From the cell containing the given text, extract its center point as (x, y) coordinate. 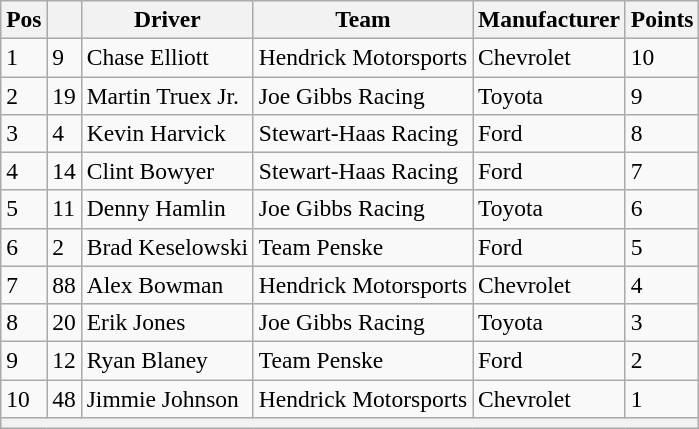
20 (64, 322)
Jimmie Johnson (167, 398)
Erik Jones (167, 322)
Martin Truex Jr. (167, 95)
Chase Elliott (167, 57)
Team (362, 19)
Kevin Harvick (167, 133)
Clint Bowyer (167, 171)
Driver (167, 19)
14 (64, 171)
Denny Hamlin (167, 209)
12 (64, 360)
Brad Keselowski (167, 247)
Alex Bowman (167, 285)
Manufacturer (550, 19)
Points (662, 19)
19 (64, 95)
Ryan Blaney (167, 360)
88 (64, 285)
11 (64, 209)
48 (64, 398)
Pos (24, 19)
